For the text-containing cell, return its midpoint in (x, y) coordinate format. 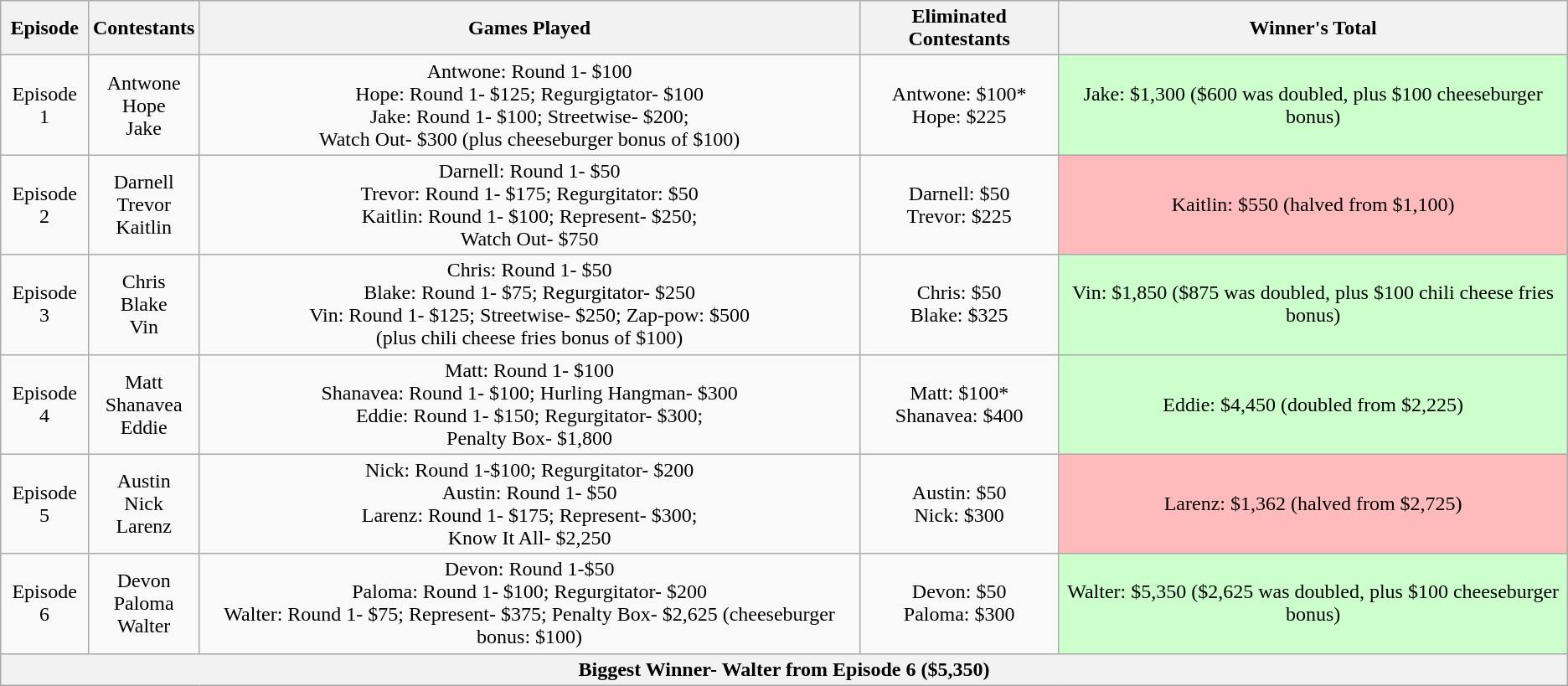
AustinNickLarenz (143, 504)
Antwone: $100* Hope: $225 (959, 106)
Devon Paloma Walter (143, 603)
Austin: $50Nick: $300 (959, 504)
Episode 5 (45, 504)
Matt: Round 1- $100 Shanavea: Round 1- $100; Hurling Hangman- $300 Eddie: Round 1- $150; Regurgitator- $300; Penalty Box- $1,800 (529, 404)
Biggest Winner- Walter from Episode 6 ($5,350) (784, 669)
Episode 1 (45, 106)
Episode 3 (45, 305)
Episode 4 (45, 404)
Jake: $1,300 ($600 was doubled, plus $100 cheeseburger bonus) (1313, 106)
Winner's Total (1313, 28)
Darnell: $50Trevor: $225 (959, 204)
Larenz: $1,362 (halved from $2,725) (1313, 504)
Devon: $50Paloma: $300 (959, 603)
Chris: $50Blake: $325 (959, 305)
Nick: Round 1-$100; Regurgitator- $200Austin: Round 1- $50 Larenz: Round 1- $175; Represent- $300; Know It All- $2,250 (529, 504)
Devon: Round 1-$50 Paloma: Round 1- $100; Regurgitator- $200 Walter: Round 1- $75; Represent- $375; Penalty Box- $2,625 (cheeseburger bonus: $100) (529, 603)
AntwoneHopeJake (143, 106)
Episode 6 (45, 603)
Vin: $1,850 ($875 was doubled, plus $100 chili cheese fries bonus) (1313, 305)
Walter: $5,350 ($2,625 was doubled, plus $100 cheeseburger bonus) (1313, 603)
Matt Shanavea Eddie (143, 404)
Episode (45, 28)
Darnell: Round 1- $50Trevor: Round 1- $175; Regurgitator: $50 Kaitlin: Round 1- $100; Represent- $250; Watch Out- $750 (529, 204)
Episode 2 (45, 204)
Chris Blake Vin (143, 305)
Kaitlin: $550 (halved from $1,100) (1313, 204)
Eliminated Contestants (959, 28)
DarnellTrevorKaitlin (143, 204)
Games Played (529, 28)
Eddie: $4,450 (doubled from $2,225) (1313, 404)
Matt: $100*Shanavea: $400 (959, 404)
Contestants (143, 28)
